Provide the (X, Y) coordinate of the cell's center where the given text is located.  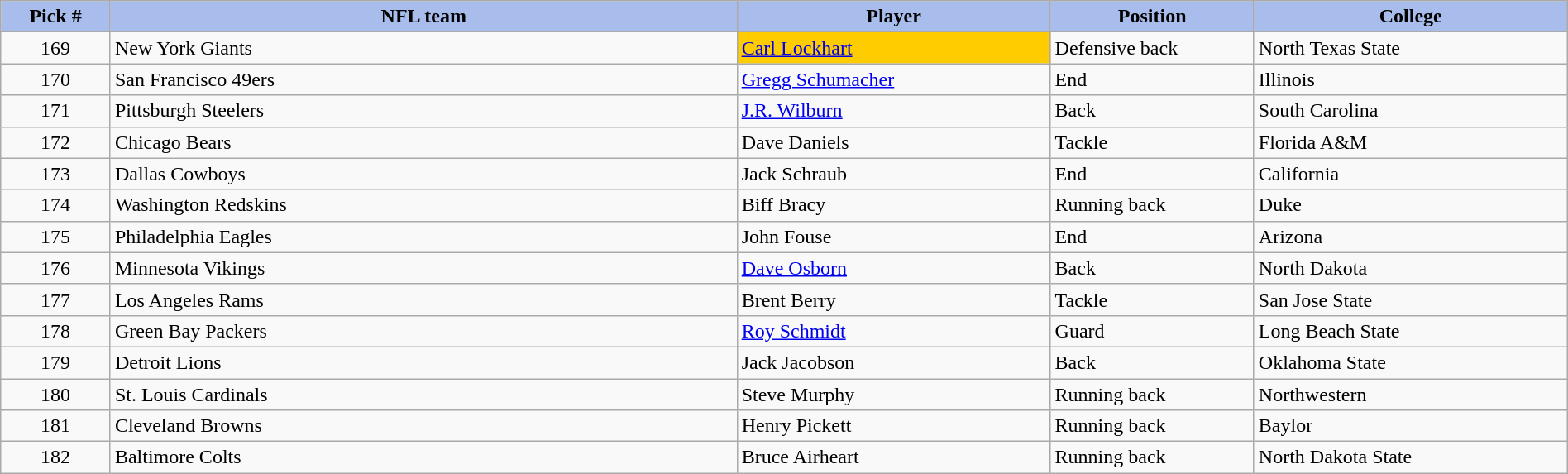
169 (56, 48)
North Dakota (1411, 268)
North Texas State (1411, 48)
Oklahoma State (1411, 362)
Position (1152, 17)
Jack Jacobson (893, 362)
Defensive back (1152, 48)
New York Giants (423, 48)
Chicago Bears (423, 142)
179 (56, 362)
Guard (1152, 331)
San Francisco 49ers (423, 79)
177 (56, 299)
College (1411, 17)
Long Beach State (1411, 331)
171 (56, 111)
South Carolina (1411, 111)
170 (56, 79)
Pittsburgh Steelers (423, 111)
174 (56, 205)
NFL team (423, 17)
Gregg Schumacher (893, 79)
Steve Murphy (893, 395)
Dave Osborn (893, 268)
Philadelphia Eagles (423, 237)
Dave Daniels (893, 142)
California (1411, 174)
176 (56, 268)
182 (56, 457)
Northwestern (1411, 395)
180 (56, 395)
178 (56, 331)
Duke (1411, 205)
J.R. Wilburn (893, 111)
173 (56, 174)
Carl Lockhart (893, 48)
Brent Berry (893, 299)
Player (893, 17)
Florida A&M (1411, 142)
Pick # (56, 17)
Los Angeles Rams (423, 299)
Cleveland Browns (423, 426)
Arizona (1411, 237)
Jack Schraub (893, 174)
Washington Redskins (423, 205)
Bruce Airheart (893, 457)
Baltimore Colts (423, 457)
John Fouse (893, 237)
Green Bay Packers (423, 331)
Dallas Cowboys (423, 174)
Biff Bracy (893, 205)
Baylor (1411, 426)
172 (56, 142)
Henry Pickett (893, 426)
St. Louis Cardinals (423, 395)
San Jose State (1411, 299)
Detroit Lions (423, 362)
175 (56, 237)
North Dakota State (1411, 457)
181 (56, 426)
Illinois (1411, 79)
Minnesota Vikings (423, 268)
Roy Schmidt (893, 331)
